Find where the given text appears and provide that cell's center as [x, y] coordinate. 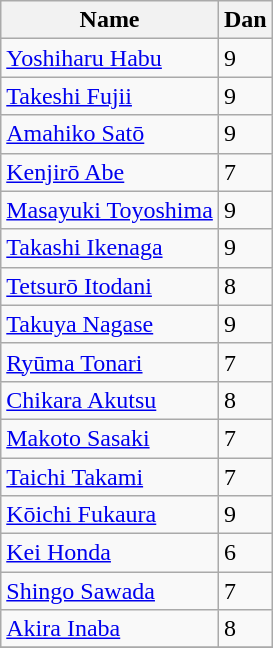
Masayuki Toyoshima [110, 210]
Dan [245, 20]
Taichi Takami [110, 477]
Takeshi Fujii [110, 96]
Amahiko Satō [110, 134]
Shingo Sawada [110, 591]
Akira Inaba [110, 629]
Chikara Akutsu [110, 400]
Ryūma Tonari [110, 362]
Makoto Sasaki [110, 438]
Tetsurō Itodani [110, 286]
Yoshiharu Habu [110, 58]
Name [110, 20]
Takashi Ikenaga [110, 248]
Kei Honda [110, 553]
Takuya Nagase [110, 324]
6 [245, 553]
Kōichi Fukaura [110, 515]
Kenjirō Abe [110, 172]
